Return the [x, y] coordinate for the center point of the cell that contains the specified text.  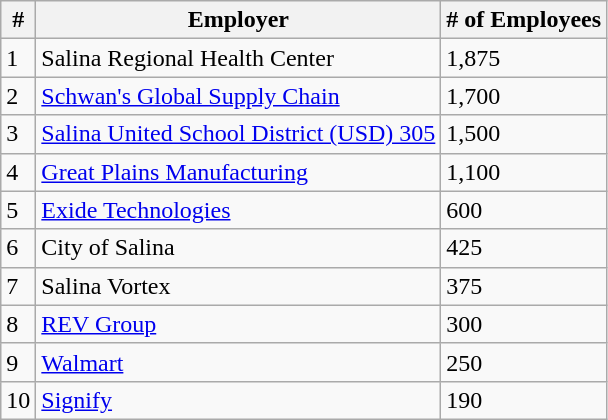
1,700 [524, 96]
6 [18, 248]
2 [18, 96]
250 [524, 362]
300 [524, 324]
Exide Technologies [238, 210]
375 [524, 286]
1 [18, 58]
9 [18, 362]
City of Salina [238, 248]
# [18, 20]
5 [18, 210]
10 [18, 400]
8 [18, 324]
1,100 [524, 172]
Salina Vortex [238, 286]
425 [524, 248]
Great Plains Manufacturing [238, 172]
600 [524, 210]
190 [524, 400]
Salina Regional Health Center [238, 58]
1,500 [524, 134]
# of Employees [524, 20]
7 [18, 286]
Employer [238, 20]
Walmart [238, 362]
4 [18, 172]
1,875 [524, 58]
3 [18, 134]
Salina United School District (USD) 305 [238, 134]
Signify [238, 400]
Schwan's Global Supply Chain [238, 96]
REV Group [238, 324]
